Return the (x, y) coordinate for the center point of the cell that contains the specified text.  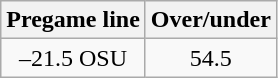
Over/under (210, 20)
Pregame line (74, 20)
–21.5 OSU (74, 58)
54.5 (210, 58)
